From the cell containing the given text, extract its center point as (X, Y) coordinate. 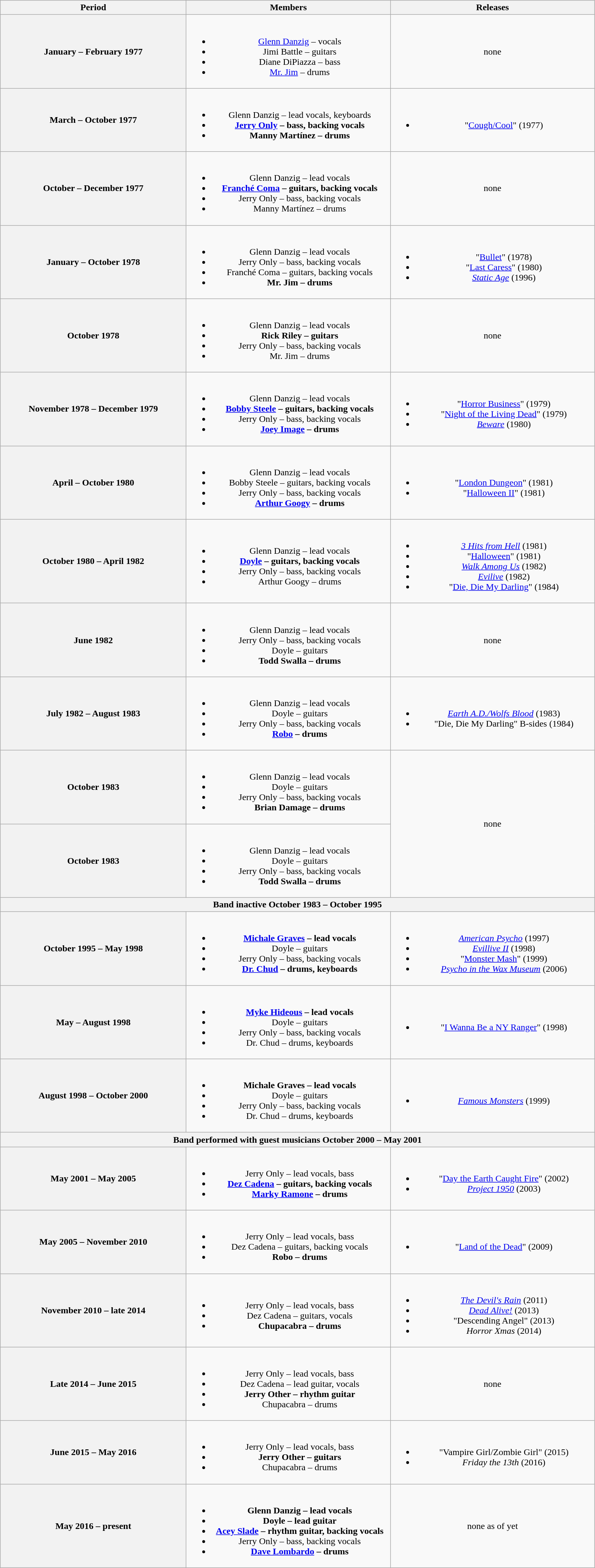
Glenn Danzig – lead vocals, keyboardsJerry Only – bass, backing vocalsManny Martínez – drums (289, 120)
Band performed with guest musicians October 2000 – May 2001 (298, 1140)
June 2015 – May 2016 (93, 1452)
April – October 1980 (93, 482)
March – October 1977 (93, 120)
Jerry Only – lead vocals, bassJerry Other – guitarsChupacabra – drums (289, 1452)
November 1978 – December 1979 (93, 409)
May 2005 – November 2010 (93, 1242)
Glenn Danzig – lead vocalsJerry Only – bass, backing vocalsDoyle – guitarsTodd Swalla – drums (289, 640)
May 2001 – May 2005 (93, 1179)
Late 2014 – June 2015 (93, 1384)
January – February 1977 (93, 52)
"Vampire Girl/Zombie Girl" (2015)Friday the 13th (2016) (492, 1452)
October – December 1977 (93, 188)
July 1982 – August 1983 (93, 713)
January – October 1978 (93, 262)
Band inactive October 1983 – October 1995 (298, 905)
Glenn Danzig – lead vocalsDoyle – guitarsJerry Only – bass, backing vocalsTodd Swalla – drums (289, 861)
Glenn Danzig – lead vocalsDoyle – lead guitarAcey Slade – rhythm guitar, backing vocalsJerry Only – bass, backing vocalsDave Lombardo – drums (289, 1526)
Jerry Only – lead vocals, bassDez Cadena – lead guitar, vocalsJerry Other – rhythm guitarChupacabra – drums (289, 1384)
Glenn Danzig – lead vocalsDoyle – guitars, backing vocalsJerry Only – bass, backing vocalsArthur Googy – drums (289, 561)
May 2016 – present (93, 1526)
Members (289, 8)
Earth A.D./Wolfs Blood (1983)"Die, Die My Darling" B-sides (1984) (492, 713)
October 1978 (93, 335)
3 Hits from Hell (1981)"Halloween" (1981)Walk Among Us (1982)Evilive (1982)"Die, Die My Darling" (1984) (492, 561)
August 1998 – October 2000 (93, 1096)
"Bullet" (1978)"Last Caress" (1980)Static Age (1996) (492, 262)
Glenn Danzig – lead vocalsJerry Only – bass, backing vocalsFranché Coma – guitars, backing vocalsMr. Jim – drums (289, 262)
Famous Monsters (1999) (492, 1096)
Glenn Danzig – lead vocalsBobby Steele – guitars, backing vocalsJerry Only – bass, backing vocalsArthur Googy – drums (289, 482)
Glenn Danzig – lead vocalsFranché Coma – guitars, backing vocalsJerry Only – bass, backing vocalsManny Martínez – drums (289, 188)
Glenn Danzig – vocalsJimi Battle – guitarsDiane DiPiazza – bassMr. Jim – drums (289, 52)
"Horror Business" (1979)"Night of the Living Dead" (1979)Beware (1980) (492, 409)
June 1982 (93, 640)
Glenn Danzig – lead vocalsDoyle – guitarsJerry Only – bass, backing vocalsRobo – drums (289, 713)
Jerry Only – lead vocals, bassDez Cadena – guitars, backing vocalsRobo – drums (289, 1242)
Glenn Danzig – lead vocalsBobby Steele – guitars, backing vocalsJerry Only – bass, backing vocalsJoey Image – drums (289, 409)
Jerry Only – lead vocals, bassDez Cadena – guitars, backing vocalsMarky Ramone – drums (289, 1179)
Glenn Danzig – lead vocalsRick Riley – guitars Jerry Only – bass, backing vocalsMr. Jim – drums (289, 335)
"I Wanna Be a NY Ranger" (1998) (492, 1022)
November 2010 – late 2014 (93, 1310)
Jerry Only – lead vocals, bassDez Cadena – guitars, vocalsChupacabra – drums (289, 1310)
The Devil's Rain (2011)Dead Alive! (2013)"Descending Angel" (2013)Horror Xmas (2014) (492, 1310)
"Day the Earth Caught Fire" (2002)Project 1950 (2003) (492, 1179)
Myke Hideous – lead vocals Doyle – guitarsJerry Only – bass, backing vocalsDr. Chud – drums, keyboards (289, 1022)
Glenn Danzig – lead vocalsDoyle – guitarsJerry Only – bass, backing vocalsBrian Damage – drums (289, 787)
"Cough/Cool" (1977) (492, 120)
none as of yet (492, 1526)
"London Dungeon" (1981)"Halloween II" (1981) (492, 482)
Period (93, 8)
May – August 1998 (93, 1022)
October 1980 – April 1982 (93, 561)
"Land of the Dead" (2009) (492, 1242)
American Psycho (1997)Evillive II (1998)"Monster Mash" (1999)Psycho in the Wax Museum (2006) (492, 949)
October 1995 – May 1998 (93, 949)
Releases (492, 8)
